Detect which cell encompasses the target text, then output its (x, y) center coordinate. 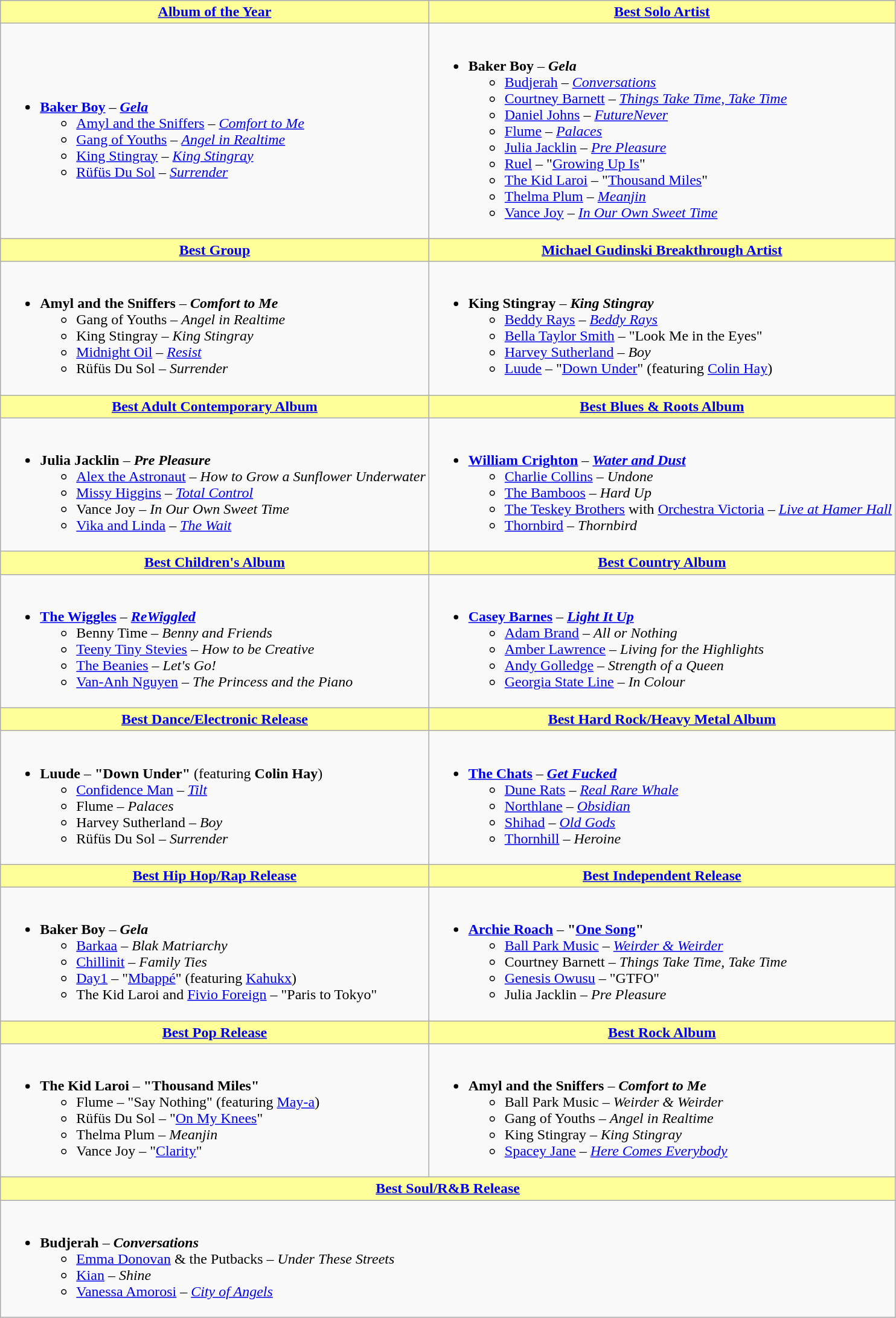
Best Adult Contemporary Album (215, 406)
Amyl and the Sniffers – Comfort to MeGang of Youths – Angel in RealtimeKing Stingray – King StingrayMidnight Oil – ResistRüfüs Du Sol – Surrender (215, 328)
Budjerah – ConversationsEmma Donovan & the Putbacks – Under These StreetsKian – ShineVanessa Amorosi – City of Angels (448, 1259)
Best Independent Release (662, 875)
Best Blues & Roots Album (662, 406)
Best Group (215, 250)
Best Hip Hop/Rap Release (215, 875)
Luude – "Down Under" (featuring Colin Hay)Confidence Man – TiltFlume – PalacesHarvey Sutherland – BoyRüfüs Du Sol – Surrender (215, 797)
The Kid Laroi – "Thousand Miles"Flume – "Say Nothing" (featuring May-a)Rüfüs Du Sol – "On My Knees"Thelma Plum – MeanjinVance Joy – "Clarity" (215, 1111)
Best Rock Album (662, 1032)
Baker Boy – GelaAmyl and the Sniffers – Comfort to MeGang of Youths – Angel in RealtimeKing Stingray – King StingrayRüfüs Du Sol – Surrender (215, 131)
Best Pop Release (215, 1032)
Best Hard Rock/Heavy Metal Album (662, 719)
Album of the Year (215, 12)
The Chats – Get FuckedDune Rats – Real Rare WhaleNorthlane – ObsidianShihad – Old GodsThornhill – Heroine (662, 797)
Best Country Album (662, 563)
Best Solo Artist (662, 12)
Best Children's Album (215, 563)
Baker Boy – GelaBarkaa – Blak MatriarchyChillinit – Family TiesDay1 – "Mbappé" (featuring Kahukx)The Kid Laroi and Fivio Foreign – "Paris to Tokyo" (215, 954)
Best Soul/R&B Release (448, 1189)
Best Dance/Electronic Release (215, 719)
Michael Gudinski Breakthrough Artist (662, 250)
